Output the [X, Y] coordinate of the center of the cell containing the given text.  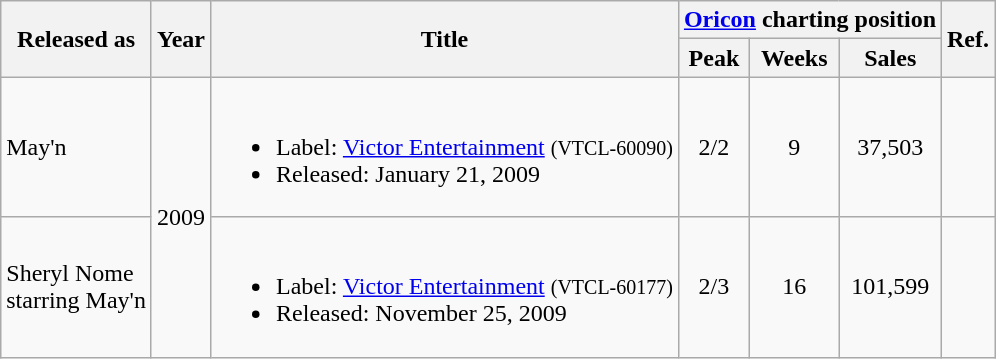
2009 [180, 217]
16 [794, 287]
Weeks [794, 58]
Year [180, 39]
Title [445, 39]
101,599 [890, 287]
2/3 [714, 287]
May'n [76, 147]
Released as [76, 39]
37,503 [890, 147]
9 [794, 147]
Label: Victor Entertainment (VTCL-60090)Released: January 21, 2009 [445, 147]
Oricon charting position [810, 20]
Label: Victor Entertainment (VTCL-60177)Released: November 25, 2009 [445, 287]
2/2 [714, 147]
Sales [890, 58]
Ref. [968, 39]
Peak [714, 58]
Sheryl Nomestarring May'n [76, 287]
